Provide the (x, y) coordinate of the cell's center where the given text is located.  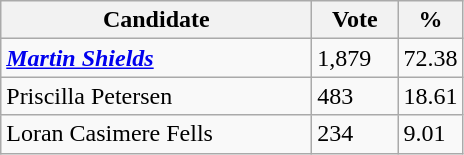
18.61 (430, 96)
1,879 (355, 58)
9.01 (430, 134)
234 (355, 134)
Loran Casimere Fells (156, 134)
483 (355, 96)
Priscilla Petersen (156, 96)
72.38 (430, 58)
Vote (355, 20)
Candidate (156, 20)
% (430, 20)
Martin Shields (156, 58)
